Find where the given text appears and provide that cell's center as [x, y] coordinate. 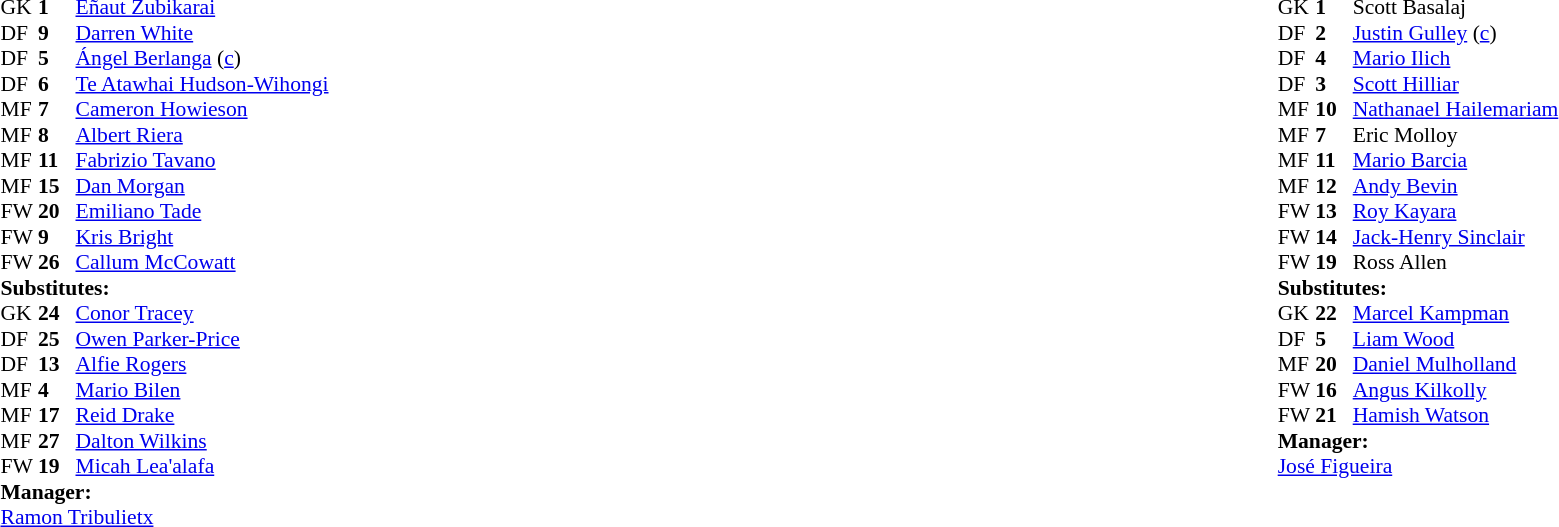
22 [1334, 313]
21 [1334, 415]
14 [1334, 237]
Andy Bevin [1456, 186]
8 [57, 135]
16 [1334, 390]
Kris Bright [202, 237]
Ross Allen [1456, 263]
Ángel Berlanga (c) [202, 59]
3 [1334, 84]
Mario Ilich [1456, 59]
Justin Gulley (c) [1456, 33]
Alfie Rogers [202, 365]
Roy Kayara [1456, 211]
Hamish Watson [1456, 415]
Callum McCowatt [202, 263]
Mario Bilen [202, 390]
12 [1334, 186]
25 [57, 339]
Daniel Mulholland [1456, 365]
Reid Drake [202, 415]
Darren White [202, 33]
Jack-Henry Sinclair [1456, 237]
Marcel Kampman [1456, 313]
Liam Wood [1456, 339]
José Figueira [1418, 467]
10 [1334, 109]
Eric Molloy [1456, 135]
6 [57, 84]
Mario Barcia [1456, 161]
Micah Lea'alafa [202, 467]
Te Atawhai Hudson-Wihongi [202, 84]
24 [57, 313]
17 [57, 415]
Dan Morgan [202, 186]
Fabrizio Tavano [202, 161]
Dalton Wilkins [202, 441]
Nathanael Hailemariam [1456, 109]
Scott Hilliar [1456, 84]
Angus Kilkolly [1456, 390]
Cameron Howieson [202, 109]
Owen Parker-Price [202, 339]
Emiliano Tade [202, 211]
15 [57, 186]
Albert Riera [202, 135]
2 [1334, 33]
26 [57, 263]
27 [57, 441]
Conor Tracey [202, 313]
